Search for the cell housing the specified text and yield its (x, y) center coordinate. 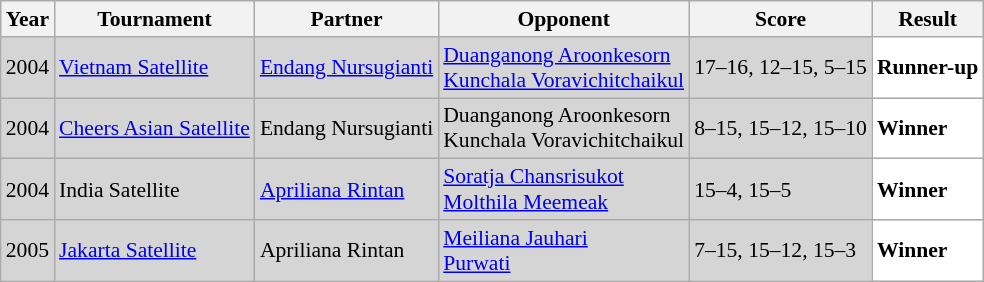
Tournament (154, 19)
17–16, 12–15, 5–15 (780, 68)
Vietnam Satellite (154, 68)
Opponent (564, 19)
Soratja Chansrisukot Molthila Meemeak (564, 190)
Meiliana Jauhari Purwati (564, 250)
7–15, 15–12, 15–3 (780, 250)
8–15, 15–12, 15–10 (780, 128)
Cheers Asian Satellite (154, 128)
15–4, 15–5 (780, 190)
Result (928, 19)
Jakarta Satellite (154, 250)
Runner-up (928, 68)
Score (780, 19)
India Satellite (154, 190)
2005 (28, 250)
Year (28, 19)
Partner (346, 19)
